Capture the cell that displays the provided text and extract its (X, Y) central coordinate. 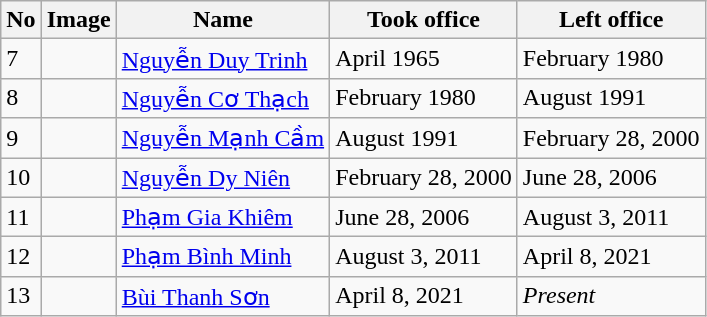
Phạm Bình Minh (222, 257)
Name (222, 20)
Nguyễn Dy Niên (222, 178)
10 (21, 178)
8 (21, 98)
Nguyễn Duy Trinh (222, 59)
11 (21, 217)
Image (78, 20)
9 (21, 138)
12 (21, 257)
13 (21, 296)
Bùi Thanh Sơn (222, 296)
Took office (424, 20)
No (21, 20)
Phạm Gia Khiêm (222, 217)
Nguyễn Cơ Thạch (222, 98)
7 (21, 59)
April 1965 (424, 59)
Left office (611, 20)
Nguyễn Mạnh Cầm (222, 138)
Present (611, 296)
